Output the (X, Y) coordinate of the center of the cell containing the given text.  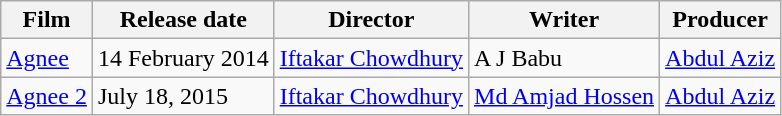
Agnee 2 (47, 96)
A J Babu (564, 58)
Md Amjad Hossen (564, 96)
Writer (564, 20)
July 18, 2015 (183, 96)
Release date (183, 20)
Director (371, 20)
Producer (720, 20)
Film (47, 20)
Agnee (47, 58)
14 February 2014 (183, 58)
